Identify which cell holds the provided text, then report its [X, Y] central coordinate. 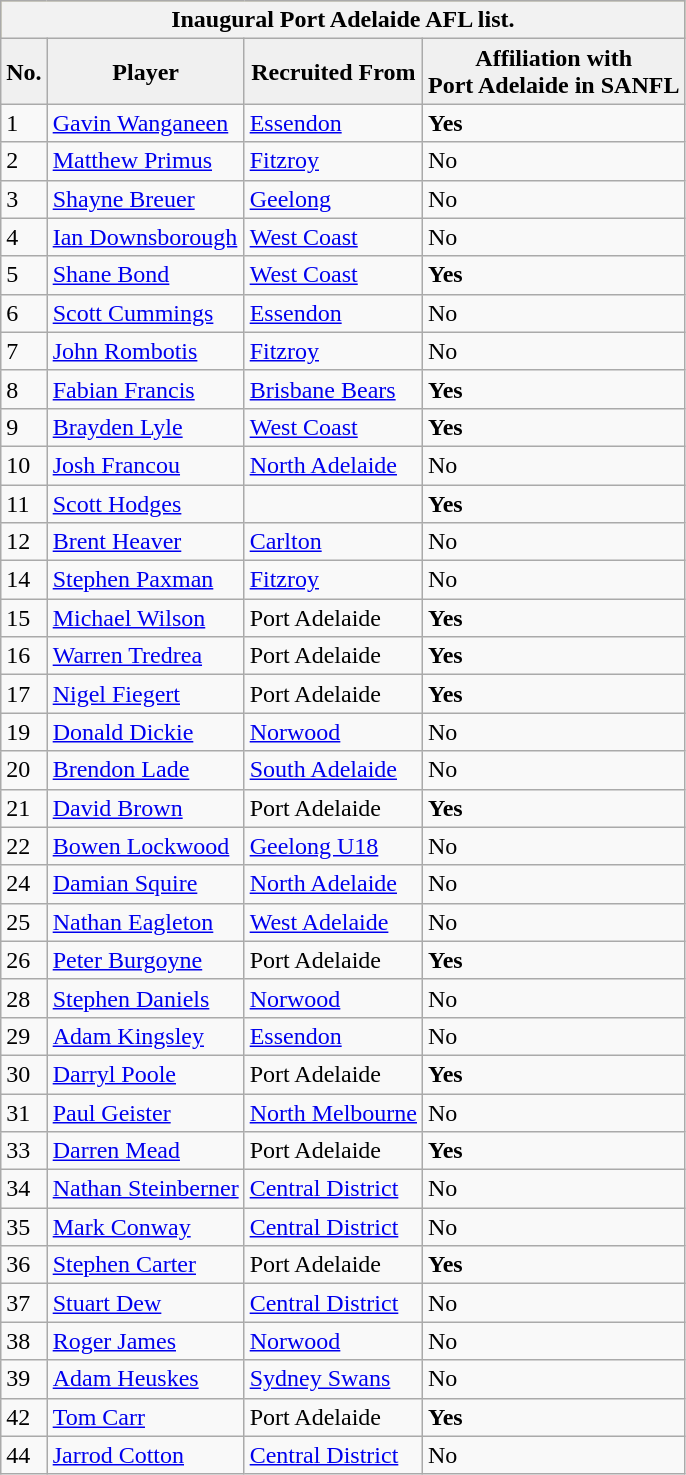
Roger James [146, 1341]
Josh Francou [146, 465]
30 [24, 1074]
39 [24, 1379]
8 [24, 389]
28 [24, 998]
16 [24, 656]
Stephen Paxman [146, 580]
29 [24, 1036]
Stuart Dew [146, 1303]
25 [24, 922]
Bowen Lockwood [146, 846]
35 [24, 1227]
11 [24, 503]
Brent Heaver [146, 542]
Shane Bond [146, 275]
19 [24, 732]
44 [24, 1455]
Recruited From [333, 72]
38 [24, 1341]
37 [24, 1303]
12 [24, 542]
17 [24, 694]
South Adelaide [333, 770]
10 [24, 465]
24 [24, 884]
7 [24, 351]
Fabian Francis [146, 389]
1 [24, 123]
Geelong [333, 199]
26 [24, 960]
Ian Downsborough [146, 237]
Scott Hodges [146, 503]
15 [24, 618]
9 [24, 427]
42 [24, 1417]
Donald Dickie [146, 732]
Darren Mead [146, 1151]
Darryl Poole [146, 1074]
Nigel Fiegert [146, 694]
Tom Carr [146, 1417]
Brayden Lyle [146, 427]
Brendon Lade [146, 770]
John Rombotis [146, 351]
Damian Squire [146, 884]
Warren Tredrea [146, 656]
5 [24, 275]
2 [24, 161]
Michael Wilson [146, 618]
Affiliation withPort Adelaide in SANFL [554, 72]
Matthew Primus [146, 161]
North Melbourne [333, 1113]
Stephen Daniels [146, 998]
Peter Burgoyne [146, 960]
Inaugural Port Adelaide AFL list. [343, 20]
Nathan Steinberner [146, 1189]
34 [24, 1189]
36 [24, 1265]
David Brown [146, 808]
31 [24, 1113]
Paul Geister [146, 1113]
Nathan Eagleton [146, 922]
Mark Conway [146, 1227]
Jarrod Cotton [146, 1455]
21 [24, 808]
3 [24, 199]
14 [24, 580]
Sydney Swans [333, 1379]
22 [24, 846]
No. [24, 72]
Gavin Wanganeen [146, 123]
Stephen Carter [146, 1265]
Adam Kingsley [146, 1036]
Brisbane Bears [333, 389]
West Adelaide [333, 922]
Scott Cummings [146, 313]
6 [24, 313]
Player [146, 72]
Carlton [333, 542]
Geelong U18 [333, 846]
33 [24, 1151]
4 [24, 237]
Adam Heuskes [146, 1379]
Shayne Breuer [146, 199]
20 [24, 770]
